Find where the given text appears and provide that cell's center as (x, y) coordinate. 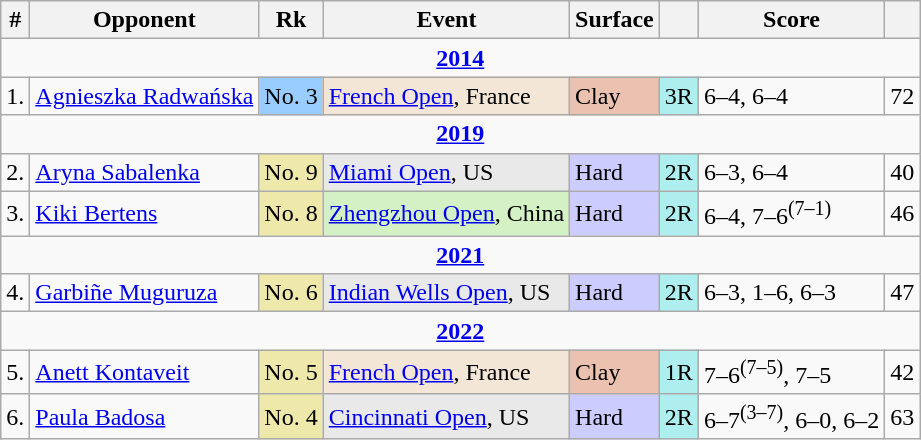
4. (16, 293)
5. (16, 372)
6–4, 7–6(7–1) (791, 214)
2022 (460, 331)
No. 4 (291, 416)
No. 9 (291, 172)
6–3, 1–6, 6–3 (791, 293)
No. 8 (291, 214)
# (16, 20)
Agnieszka Radwańska (144, 96)
Aryna Sabalenka (144, 172)
Miami Open, US (446, 172)
Surface (615, 20)
2019 (460, 134)
Garbiñe Muguruza (144, 293)
Indian Wells Open, US (446, 293)
63 (902, 416)
40 (902, 172)
1R (678, 372)
Cincinnati Open, US (446, 416)
Rk (291, 20)
2021 (460, 255)
Zhengzhou Open, China (446, 214)
6–3, 6–4 (791, 172)
No. 3 (291, 96)
No. 6 (291, 293)
6–4, 6–4 (791, 96)
Event (446, 20)
Opponent (144, 20)
6. (16, 416)
47 (902, 293)
2. (16, 172)
3R (678, 96)
No. 5 (291, 372)
6–7(3–7), 6–0, 6–2 (791, 416)
46 (902, 214)
Anett Kontaveit (144, 372)
1. (16, 96)
2014 (460, 58)
Paula Badosa (144, 416)
3. (16, 214)
Score (791, 20)
42 (902, 372)
7–6(7–5), 7–5 (791, 372)
Kiki Bertens (144, 214)
72 (902, 96)
